Locate the cell with the specified text and output its (x, y) center coordinate. 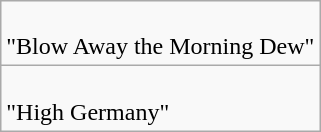
"High Germany" (160, 98)
"Blow Away the Morning Dew" (160, 34)
